Scan for the cell matching the given text and deliver its [x, y] coordinate at center. 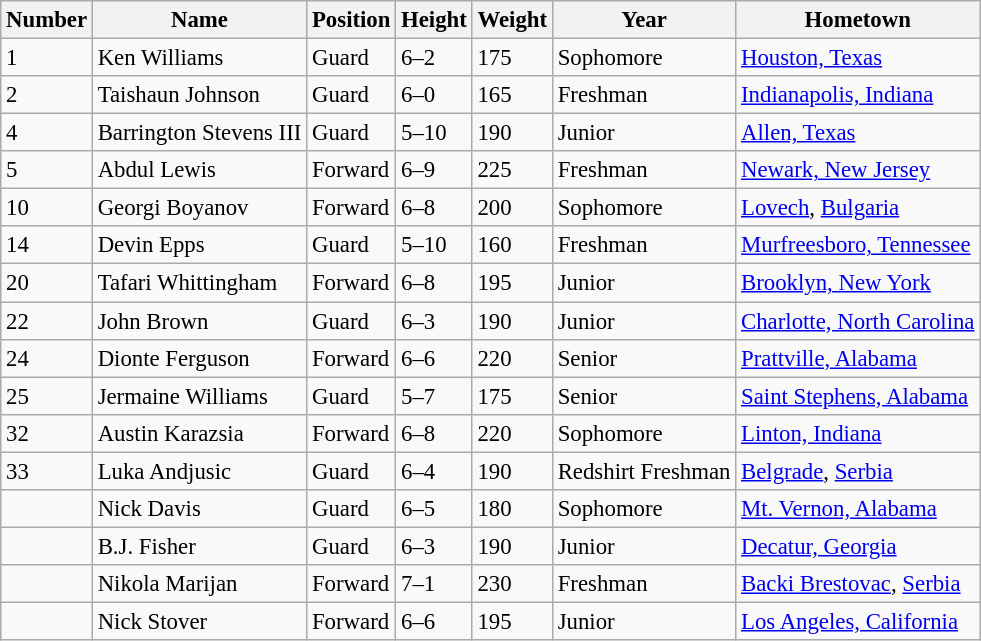
Linton, Indiana [858, 433]
6–0 [434, 95]
2 [47, 95]
Prattville, Alabama [858, 358]
20 [47, 283]
John Brown [199, 321]
6–4 [434, 471]
Year [644, 20]
24 [47, 358]
Los Angeles, California [858, 621]
Austin Karazsia [199, 433]
200 [512, 208]
33 [47, 471]
Tafari Whittingham [199, 283]
6–2 [434, 58]
25 [47, 396]
Number [47, 20]
6–9 [434, 170]
165 [512, 95]
5 [47, 170]
14 [47, 245]
Houston, Texas [858, 58]
160 [512, 245]
Indianapolis, Indiana [858, 95]
Taishaun Johnson [199, 95]
Newark, New Jersey [858, 170]
Mt. Vernon, Alabama [858, 509]
Devin Epps [199, 245]
Allen, Texas [858, 133]
Luka Andjusic [199, 471]
Georgi Boyanov [199, 208]
Lovech, Bulgaria [858, 208]
Nick Davis [199, 509]
4 [47, 133]
Redshirt Freshman [644, 471]
Position [352, 20]
32 [47, 433]
Abdul Lewis [199, 170]
Belgrade, Serbia [858, 471]
Jermaine Williams [199, 396]
Hometown [858, 20]
Weight [512, 20]
Name [199, 20]
Dionte Ferguson [199, 358]
Backi Brestovac, Serbia [858, 584]
22 [47, 321]
Height [434, 20]
Ken Williams [199, 58]
Barrington Stevens III [199, 133]
1 [47, 58]
10 [47, 208]
Murfreesboro, Tennessee [858, 245]
7–1 [434, 584]
6–5 [434, 509]
5–7 [434, 396]
225 [512, 170]
Brooklyn, New York [858, 283]
B.J. Fisher [199, 546]
Nikola Marijan [199, 584]
180 [512, 509]
Decatur, Georgia [858, 546]
Saint Stephens, Alabama [858, 396]
230 [512, 584]
Nick Stover [199, 621]
Charlotte, North Carolina [858, 321]
